Scan for the cell matching the given text and deliver its [X, Y] coordinate at center. 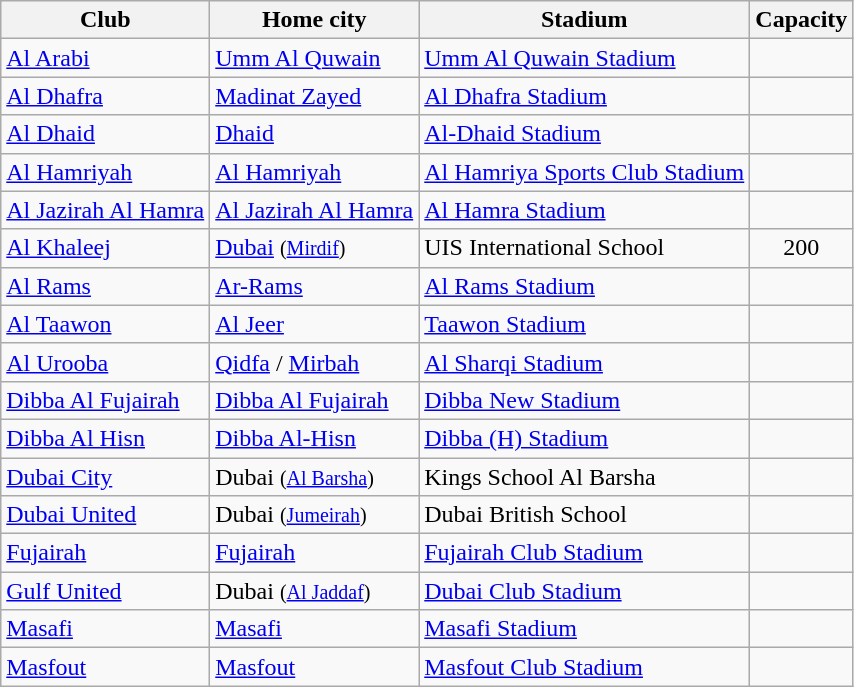
Dibba Al-Hisn [314, 438]
Dhaid [314, 134]
Capacity [802, 20]
Al-Dhaid Stadium [584, 134]
Al Urooba [106, 362]
200 [802, 248]
Al Dhafra Stadium [584, 96]
Dubai Club Stadium [584, 591]
Kings School Al Barsha [584, 477]
Dubai United [106, 515]
Dubai (Al Barsha) [314, 477]
Dubai British School [584, 515]
Taawon Stadium [584, 324]
Fujairah Club Stadium [584, 553]
Dubai City [106, 477]
Umm Al Quwain [314, 58]
Al Sharqi Stadium [584, 362]
Dibba (H) Stadium [584, 438]
Al Hamriya Sports Club Stadium [584, 172]
Al Jeer [314, 324]
Dubai (Jumeirah) [314, 515]
Al Hamra Stadium [584, 210]
Al Taawon [106, 324]
Madinat Zayed [314, 96]
Masafi Stadium [584, 629]
Dibba New Stadium [584, 400]
Al Rams Stadium [584, 286]
Al Arabi [106, 58]
Al Dhaid [106, 134]
Al Dhafra [106, 96]
Al Rams [106, 286]
Dubai (Mirdif) [314, 248]
Gulf United [106, 591]
Dubai (Al Jaddaf) [314, 591]
Club [106, 20]
Dibba Al Hisn [106, 438]
Qidfa / Mirbah [314, 362]
Al Khaleej [106, 248]
Umm Al Quwain Stadium [584, 58]
Stadium [584, 20]
Masfout Club Stadium [584, 667]
UIS International School [584, 248]
Home city [314, 20]
Ar-Rams [314, 286]
